Return [X, Y] of the center of cell containing provided text 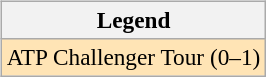
Legend [133, 20]
ATP Challenger Tour (0–1) [133, 57]
